Scan for the cell matching the given text and deliver its (X, Y) coordinate at center. 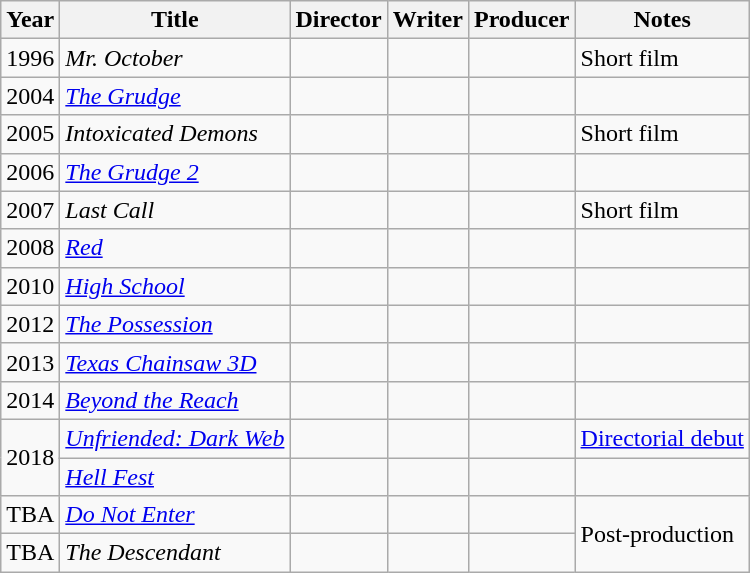
Hell Fest (175, 477)
Beyond the Reach (175, 400)
2008 (30, 248)
2010 (30, 286)
Post-production (662, 534)
2012 (30, 324)
The Possession (175, 324)
2006 (30, 172)
The Descendant (175, 553)
2005 (30, 134)
2014 (30, 400)
The Grudge (175, 96)
Producer (522, 20)
Director (338, 20)
Mr. October (175, 58)
Unfriended: Dark Web (175, 438)
2013 (30, 362)
Title (175, 20)
Writer (428, 20)
Intoxicated Demons (175, 134)
Last Call (175, 210)
Year (30, 20)
1996 (30, 58)
2004 (30, 96)
High School (175, 286)
Notes (662, 20)
Do Not Enter (175, 515)
2018 (30, 457)
The Grudge 2 (175, 172)
2007 (30, 210)
Directorial debut (662, 438)
Texas Chainsaw 3D (175, 362)
Red (175, 248)
